Capture the cell that displays the provided text and extract its (X, Y) central coordinate. 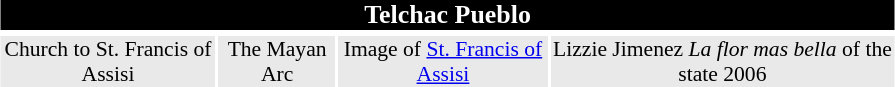
Lizzie Jimenez La flor mas bella of the state 2006 (722, 62)
Image of St. Francis of Assisi (444, 62)
Church to St. Francis of Assisi (108, 62)
Telchac Pueblo (447, 15)
The Mayan Arc (278, 62)
